Output the [x, y] coordinate of the center of the cell containing the given text.  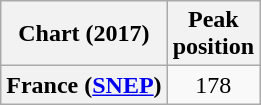
178 [213, 85]
Chart (2017) [84, 34]
Peak position [213, 34]
France (SNEP) [84, 85]
